Locate the cell with the specified text and output its (x, y) center coordinate. 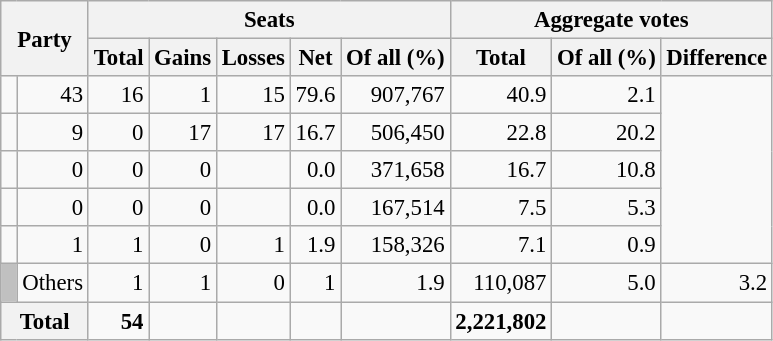
Losses (253, 58)
43 (52, 95)
7.5 (501, 208)
9 (52, 133)
20.2 (606, 133)
110,087 (501, 283)
40.9 (501, 95)
54 (118, 321)
16 (118, 95)
2.1 (606, 95)
3.2 (716, 283)
Net (315, 58)
371,658 (396, 170)
158,326 (396, 245)
5.0 (606, 283)
5.3 (606, 208)
7.1 (501, 245)
907,767 (396, 95)
Others (52, 283)
22.8 (501, 133)
167,514 (396, 208)
0.9 (606, 245)
Aggregate votes (611, 20)
79.6 (315, 95)
Seats (269, 20)
Party (45, 38)
10.8 (606, 170)
15 (253, 95)
Difference (716, 58)
2,221,802 (501, 321)
Gains (183, 58)
506,450 (396, 133)
